Detect which cell encompasses the target text, then output its (x, y) center coordinate. 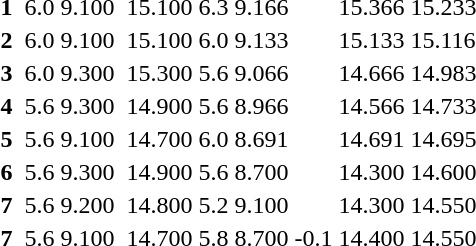
15.100 (160, 40)
14.566 (372, 106)
14.700 (160, 139)
15.133 (372, 40)
14.666 (372, 73)
8.700 (262, 172)
9.066 (262, 73)
15.300 (160, 73)
14.800 (160, 205)
9.200 (88, 205)
9.133 (262, 40)
8.966 (262, 106)
14.691 (372, 139)
5.2 (214, 205)
8.691 (262, 139)
